Extract the (x, y) coordinate from the center of the cell holding the provided text.  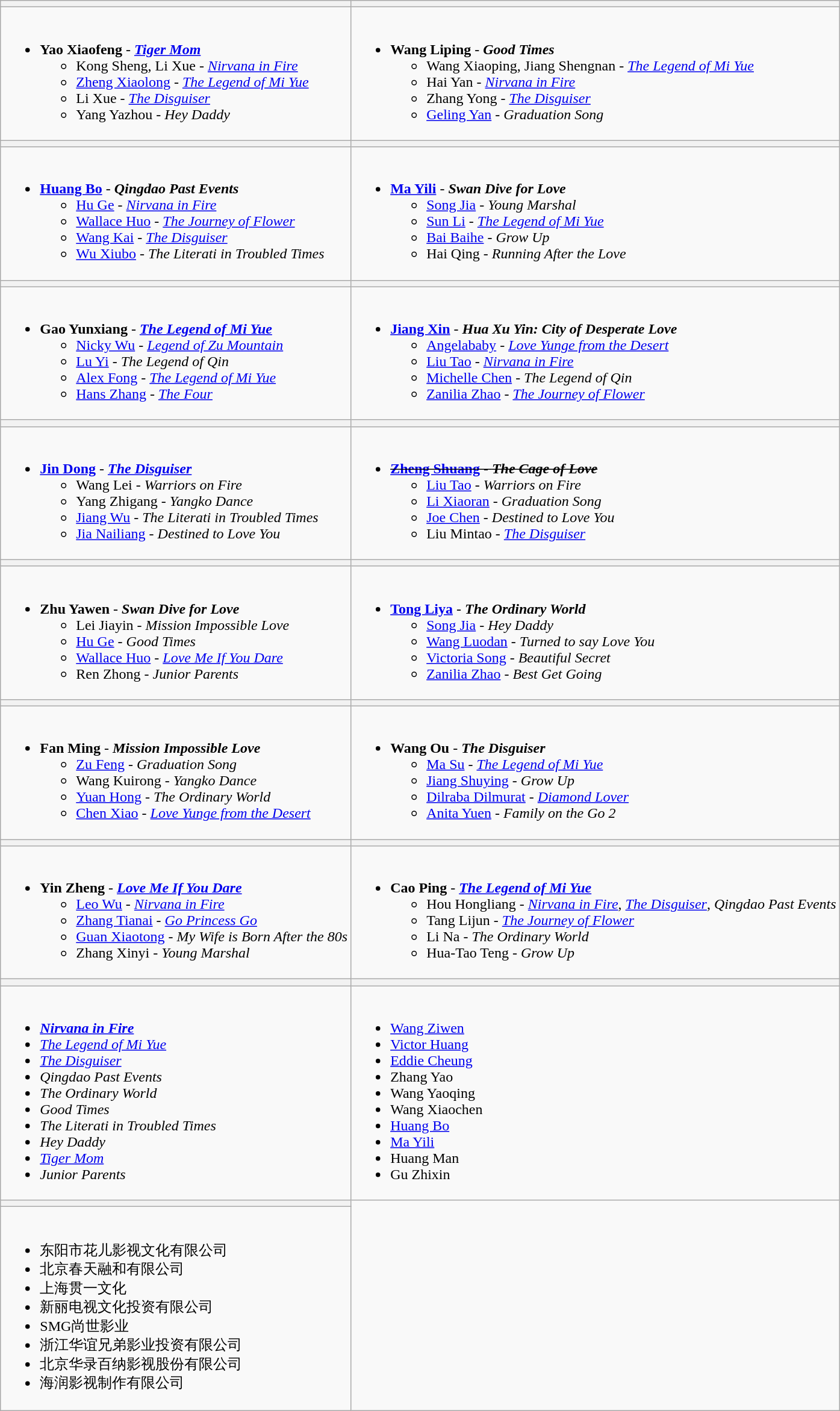
Zhu Yawen - Swan Dive for LoveLei Jiayin - Mission Impossible LoveHu Ge - Good TimesWallace Huo - Love Me If You DareRen Zhong - Junior Parents (176, 632)
Tong Liya - The Ordinary WorldSong Jia - Hey DaddyWang Luodan - Turned to say Love YouVictoria Song - Beautiful SecretZanilia Zhao - Best Get Going (595, 632)
Wang Ou - The DisguiserMa Su - The Legend of Mi YueJiang Shuying - Grow UpDilraba Dilmurat - Diamond LoverAnita Yuen - Family on the Go 2 (595, 772)
Ma Yili - Swan Dive for LoveSong Jia - Young MarshalSun Li - The Legend of Mi YueBai Baihe - Grow UpHai Qing - Running After the Love (595, 213)
东阳市花儿影视文化有限公司北京春天融和有限公司上海贯一文化新丽电视文化投资有限公司SMG尚世影业浙江华谊兄弟影业投资有限公司北京华录百纳影视股份有限公司海润影视制作有限公司 (176, 1309)
Wang ZiwenVictor HuangEddie CheungZhang YaoWang YaoqingWang XiaochenHuang BoMa YiliHuang ManGu Zhixin (595, 1093)
Yao Xiaofeng - Tiger MomKong Sheng, Li Xue - Nirvana in FireZheng Xiaolong - The Legend of Mi YueLi Xue - The DisguiserYang Yazhou - Hey Daddy (176, 73)
Gao Yunxiang - The Legend of Mi YueNicky Wu - Legend of Zu MountainLu Yi - The Legend of QinAlex Fong - The Legend of Mi YueHans Zhang - The Four (176, 353)
Zheng Shuang - The Cage of LoveLiu Tao - Warriors on FireLi Xiaoran - Graduation SongJoe Chen - Destined to Love YouLiu Mintao - The Disguiser (595, 493)
